Output the [x, y] coordinate of the center of the cell containing the given text.  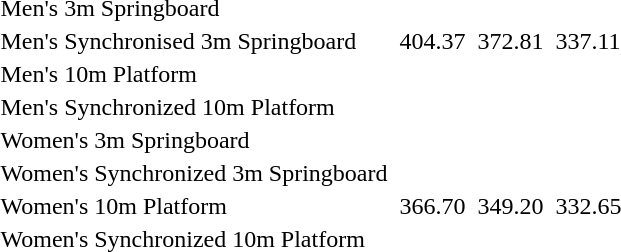
404.37 [432, 41]
366.70 [432, 206]
372.81 [510, 41]
349.20 [510, 206]
